Return (X, Y) of the center of cell containing provided text 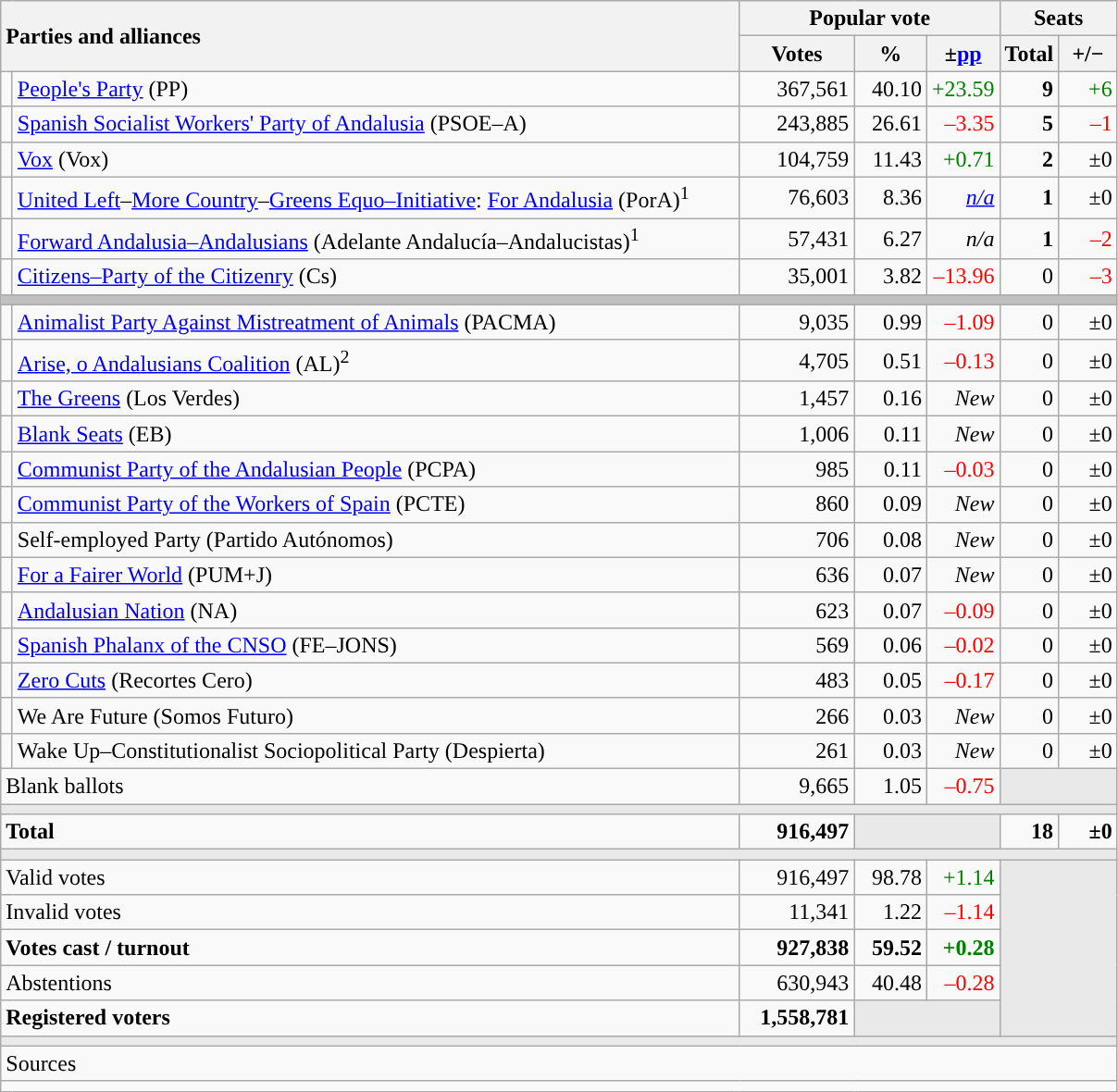
Spanish Socialist Workers' Party of Andalusia (PSOE–A) (376, 124)
We Are Future (Somos Futuro) (376, 715)
0.16 (890, 399)
3.82 (890, 277)
+0.28 (963, 948)
0.09 (890, 504)
985 (797, 469)
Vox (Vox) (376, 159)
Votes (797, 54)
–0.75 (963, 787)
8.36 (890, 198)
% (890, 54)
Wake Up–Constitutionalist Sociopolitical Party (Despierta) (376, 751)
0.06 (890, 645)
Citizens–Party of the Citizenry (Cs) (376, 277)
–13.96 (963, 277)
Sources (559, 1063)
–1 (1088, 124)
0.99 (890, 322)
–0.13 (963, 361)
United Left–More Country–Greens Equo–Initiative: For Andalusia (PorA)1 (376, 198)
+0.71 (963, 159)
–1.09 (963, 322)
623 (797, 610)
40.48 (890, 983)
243,885 (797, 124)
0.51 (890, 361)
Self-employed Party (Partido Autónomos) (376, 540)
Invalid votes (370, 912)
+/− (1088, 54)
0.05 (890, 680)
706 (797, 540)
+1.14 (963, 877)
1.22 (890, 912)
±pp (963, 54)
1,558,781 (797, 1018)
Arise, o Andalusians Coalition (AL)2 (376, 361)
+6 (1088, 89)
1.05 (890, 787)
1,006 (797, 434)
9,665 (797, 787)
6.27 (890, 239)
9,035 (797, 322)
59.52 (890, 948)
Spanish Phalanx of the CNSO (FE–JONS) (376, 645)
630,943 (797, 983)
367,561 (797, 89)
–0.09 (963, 610)
18 (1029, 832)
0.08 (890, 540)
Votes cast / turnout (370, 948)
927,838 (797, 948)
+23.59 (963, 89)
Registered voters (370, 1018)
Blank ballots (370, 787)
569 (797, 645)
261 (797, 751)
860 (797, 504)
–2 (1088, 239)
Communist Party of the Andalusian People (PCPA) (376, 469)
104,759 (797, 159)
Animalist Party Against Mistreatment of Animals (PACMA) (376, 322)
Popular vote (870, 19)
26.61 (890, 124)
People's Party (PP) (376, 89)
Parties and alliances (370, 36)
Communist Party of the Workers of Spain (PCTE) (376, 504)
Abstentions (370, 983)
Zero Cuts (Recortes Cero) (376, 680)
11,341 (797, 912)
–1.14 (963, 912)
For a Fairer World (PUM+J) (376, 575)
–3 (1088, 277)
2 (1029, 159)
636 (797, 575)
76,603 (797, 198)
Blank Seats (EB) (376, 434)
9 (1029, 89)
–3.35 (963, 124)
483 (797, 680)
Forward Andalusia–Andalusians (Adelante Andalucía–Andalucistas)1 (376, 239)
–0.03 (963, 469)
–0.17 (963, 680)
Valid votes (370, 877)
266 (797, 715)
98.78 (890, 877)
57,431 (797, 239)
40.10 (890, 89)
–0.28 (963, 983)
11.43 (890, 159)
35,001 (797, 277)
5 (1029, 124)
1,457 (797, 399)
Andalusian Nation (NA) (376, 610)
Seats (1059, 19)
The Greens (Los Verdes) (376, 399)
4,705 (797, 361)
–0.02 (963, 645)
